Return the (x, y) coordinate for the center point of the cell that contains the specified text.  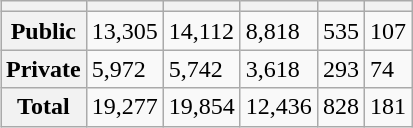
107 (388, 31)
3,618 (278, 69)
535 (340, 31)
74 (388, 69)
5,742 (202, 69)
8,818 (278, 31)
181 (388, 107)
828 (340, 107)
14,112 (202, 31)
13,305 (124, 31)
12,436 (278, 107)
19,277 (124, 107)
293 (340, 69)
19,854 (202, 107)
Public (43, 31)
5,972 (124, 69)
Total (43, 107)
Private (43, 69)
